Return the (X, Y) coordinate for the center point of the cell that contains the specified text.  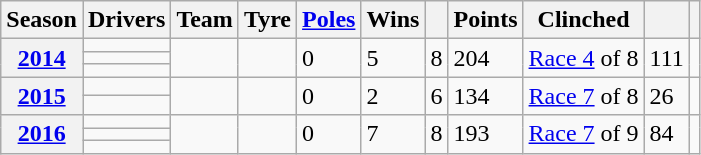
193 (486, 134)
Points (486, 20)
2014 (42, 58)
7 (393, 134)
Wins (393, 20)
Poles (329, 20)
2016 (42, 134)
204 (486, 58)
Race 4 of 8 (584, 58)
Drivers (126, 20)
Team (205, 20)
84 (666, 134)
Season (42, 20)
2015 (42, 96)
5 (393, 58)
111 (666, 58)
Race 7 of 9 (584, 134)
Clinched (584, 20)
Race 7 of 8 (584, 96)
26 (666, 96)
2 (393, 96)
Tyre (267, 20)
6 (436, 96)
134 (486, 96)
